Locate the cell with the specified text and output its (x, y) center coordinate. 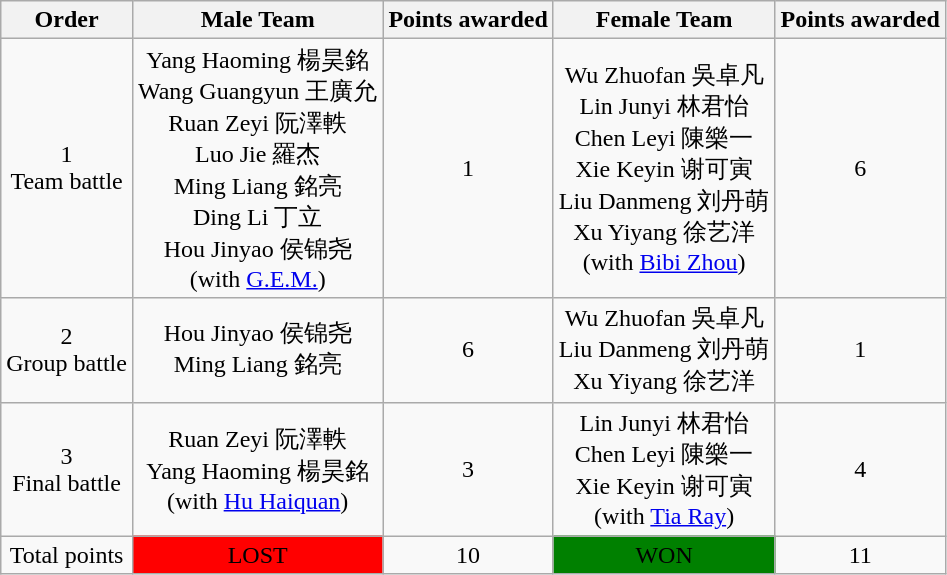
2 Group battle (67, 350)
WON (664, 555)
Wu Zhuofan 吳卓凡 Lin Junyi 林君怡 Chen Leyi 陳樂一 Xie Keyin 谢可寅 Liu Danmeng 刘丹萌 Xu Yiyang 徐艺洋 (with Bibi Zhou) (664, 168)
Order (67, 20)
3 Final battle (67, 470)
10 (468, 555)
Hou Jinyao 侯锦尧 Ming Liang 銘亮 (257, 350)
Yang Haoming 楊昊銘 Wang Guangyun 王廣允 Ruan Zeyi 阮澤軼 Luo Jie 羅杰 Ming Liang 銘亮 Ding Li 丁立 Hou Jinyao 侯锦尧 (with G.E.M.) (257, 168)
11 (860, 555)
Ruan Zeyi 阮澤軼 Yang Haoming 楊昊銘 (with Hu Haiquan) (257, 470)
Total points (67, 555)
Male Team (257, 20)
LOST (257, 555)
Wu Zhuofan 吳卓凡 Liu Danmeng 刘丹萌 Xu Yiyang 徐艺洋 (664, 350)
Lin Junyi 林君怡 Chen Leyi 陳樂一 Xie Keyin 谢可寅 (with Tia Ray) (664, 470)
1 Team battle (67, 168)
4 (860, 470)
Female Team (664, 20)
3 (468, 470)
